Provide the [x, y] coordinate of the cell's center where the given text is located.  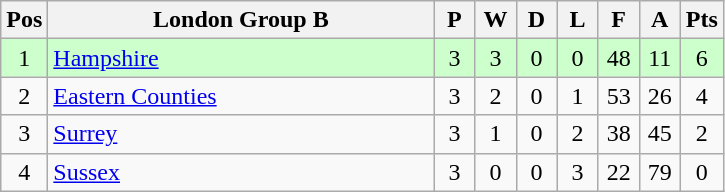
Pos [24, 20]
11 [660, 58]
A [660, 20]
W [496, 20]
Sussex [241, 172]
26 [660, 96]
6 [702, 58]
F [618, 20]
Eastern Counties [241, 96]
53 [618, 96]
38 [618, 134]
D [536, 20]
79 [660, 172]
45 [660, 134]
Pts [702, 20]
P [454, 20]
48 [618, 58]
London Group B [241, 20]
Surrey [241, 134]
22 [618, 172]
L [578, 20]
Hampshire [241, 58]
